Return the [X, Y] coordinate for the center point of the cell that contains the specified text.  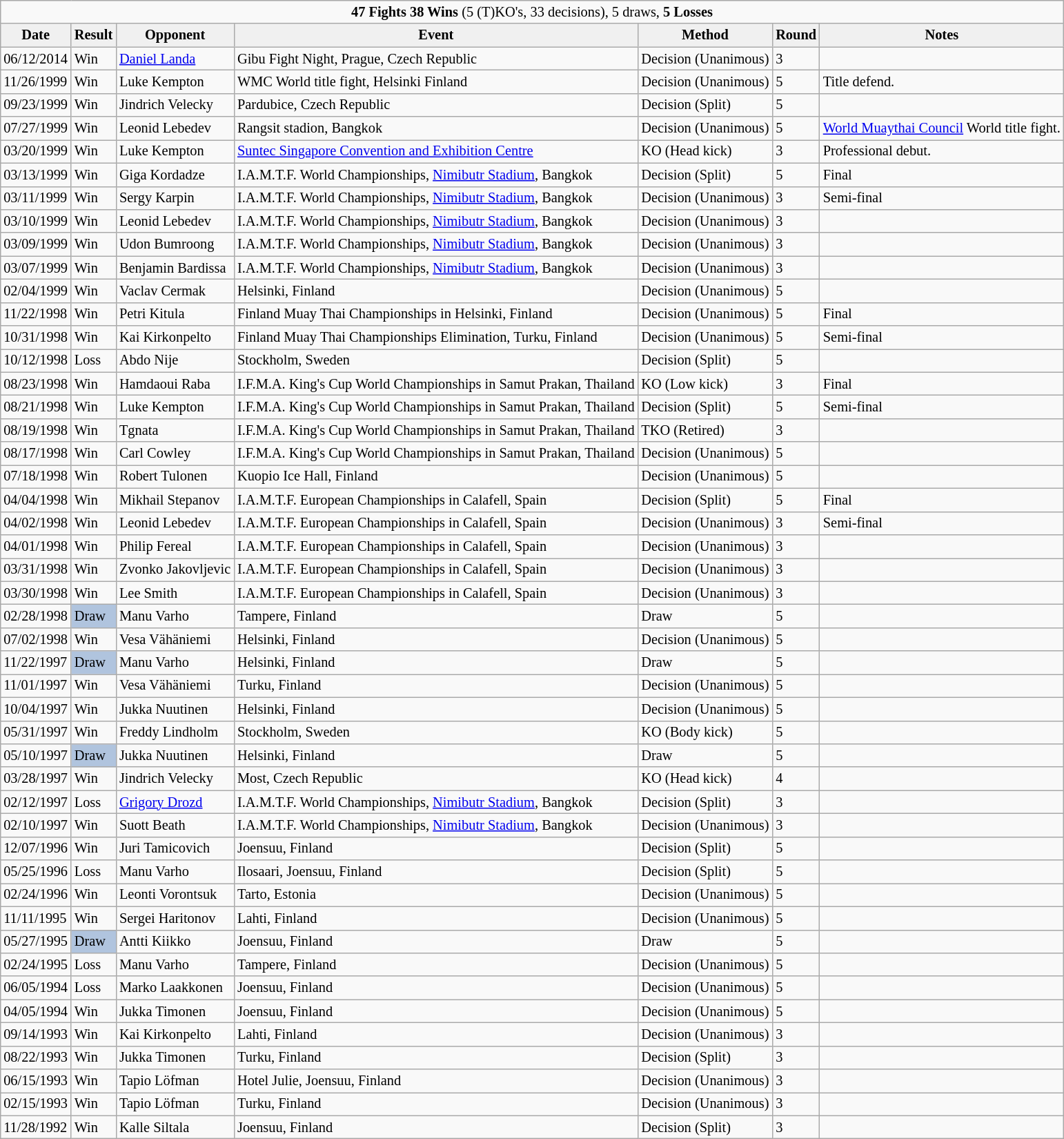
03/13/1999 [36, 175]
Zvonko Jakovljevic [175, 569]
04/04/1998 [36, 500]
Suott Beath [175, 826]
KO (Body kick) [705, 732]
06/12/2014 [36, 59]
Gibu Fight Night, Prague, Czech Republic [436, 59]
03/11/1999 [36, 198]
Petri Kitula [175, 314]
09/14/1993 [36, 1035]
Notes [942, 35]
Leonti Vorontsuk [175, 895]
03/10/1999 [36, 222]
09/23/1999 [36, 105]
07/18/1998 [36, 477]
Round [796, 35]
Freddy Lindholm [175, 732]
11/01/1997 [36, 686]
08/19/1998 [36, 431]
11/22/1997 [36, 663]
Antti Kiikko [175, 942]
04/01/1998 [36, 547]
Date [36, 35]
Professional debut. [942, 152]
06/05/1994 [36, 988]
08/23/1998 [36, 384]
11/11/1995 [36, 918]
11/22/1998 [36, 314]
Daniel Landa [175, 59]
Sergei Haritonov [175, 918]
03/30/1998 [36, 593]
11/26/1999 [36, 82]
Sergy Karpin [175, 198]
Hotel Julie, Joensuu, Finland [436, 1081]
10/04/1997 [36, 709]
Kuopio Ice Hall, Finland [436, 477]
07/27/1999 [36, 128]
Suntec Singapore Convention and Exhibition Centre [436, 152]
02/28/1998 [36, 616]
Benjamin Bardissa [175, 268]
12/07/1996 [36, 848]
Mikhail Stepanov [175, 500]
Finland Muay Thai Championships in Helsinki, Finland [436, 314]
08/22/1993 [36, 1058]
05/31/1997 [36, 732]
Title defend. [942, 82]
10/31/1998 [36, 338]
World Muaythai Council World title fight. [942, 128]
08/17/1998 [36, 454]
07/02/1998 [36, 639]
Juri Tamicovich [175, 848]
04/05/1994 [36, 1011]
Tgnata [175, 431]
10/12/1998 [36, 361]
Hamdaoui Raba [175, 384]
Carl Cowley [175, 454]
03/07/1999 [36, 268]
Finland Muay Thai Championships Elimination, Turku, Finland [436, 338]
Pardubice, Czech Republic [436, 105]
Abdo Nije [175, 361]
02/24/1995 [36, 965]
06/15/1993 [36, 1081]
Marko Laakkonen [175, 988]
11/28/1992 [36, 1127]
02/04/1999 [36, 291]
Udon Bumroong [175, 244]
Lee Smith [175, 593]
03/31/1998 [36, 569]
Method [705, 35]
4 [796, 779]
Event [436, 35]
TKO (Retired) [705, 431]
Ilosaari, Joensuu, Finland [436, 872]
02/12/1997 [36, 802]
Grigory Drozd [175, 802]
05/25/1996 [36, 872]
02/15/1993 [36, 1104]
47 Fights 38 Wins (5 (T)KO's, 33 decisions), 5 draws, 5 Losses [531, 12]
05/10/1997 [36, 756]
03/28/1997 [36, 779]
Opponent [175, 35]
Most, Czech Republic [436, 779]
03/20/1999 [36, 152]
02/10/1997 [36, 826]
02/24/1996 [36, 895]
Robert Tulonen [175, 477]
Result [94, 35]
Tarto, Estonia [436, 895]
Philip Fereal [175, 547]
Kalle Siltala [175, 1127]
03/09/1999 [36, 244]
Rangsit stadion, Bangkok [436, 128]
08/21/1998 [36, 407]
04/02/1998 [36, 523]
WMC World title fight, Helsinki Finland [436, 82]
Vaclav Cermak [175, 291]
KO (Low kick) [705, 384]
05/27/1995 [36, 942]
Giga Kordadze [175, 175]
